For the text-containing cell, return its midpoint in [X, Y] coordinate format. 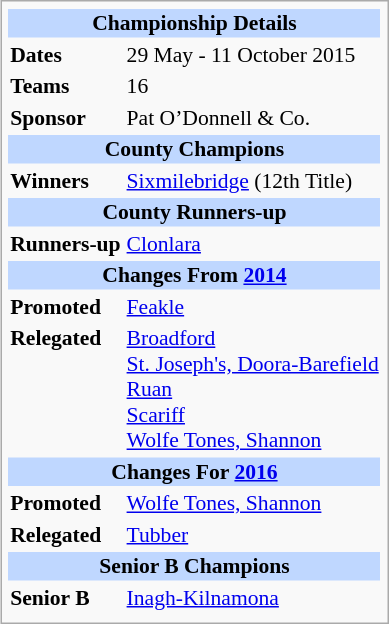
Clonlara [252, 243]
Dates [66, 54]
Senior B [66, 597]
Winners [66, 180]
County Runners-up [194, 212]
Teams [66, 86]
Sponsor [66, 117]
BroadfordSt. Joseph's, Doora-BarefieldRuanScariffWolfe Tones, Shannon [252, 389]
Senior B Champions [194, 566]
Runners-up [66, 243]
Tubber [252, 534]
Pat O’Donnell & Co. [252, 117]
29 May - 11 October 2015 [252, 54]
Changes For 2016 [194, 471]
Wolfe Tones, Shannon [252, 503]
Championship Details [194, 23]
County Champions [194, 149]
Feakle [252, 306]
Sixmilebridge (12th Title) [252, 180]
Changes From 2014 [194, 275]
Inagh-Kilnamona [252, 597]
16 [252, 86]
